Scan for the cell matching the given text and deliver its [X, Y] coordinate at center. 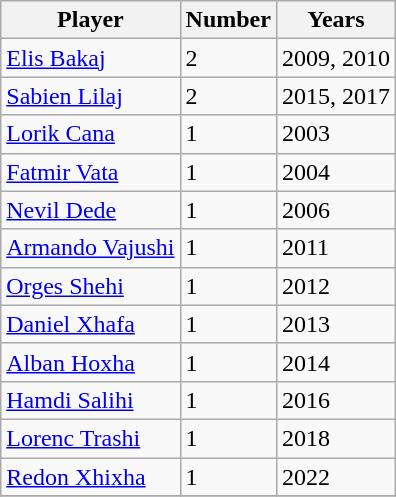
Nevil Dede [90, 210]
Orges Shehi [90, 286]
2006 [336, 210]
2022 [336, 477]
Player [90, 20]
Lorik Cana [90, 134]
2004 [336, 172]
Fatmir Vata [90, 172]
Elis Bakaj [90, 58]
2016 [336, 400]
2014 [336, 362]
Daniel Xhafa [90, 324]
Lorenc Trashi [90, 438]
2015, 2017 [336, 96]
2009, 2010 [336, 58]
Redon Xhixha [90, 477]
Armando Vajushi [90, 248]
2011 [336, 248]
Sabien Lilaj [90, 96]
2018 [336, 438]
2013 [336, 324]
2012 [336, 286]
2003 [336, 134]
Hamdi Salihi [90, 400]
Number [228, 20]
Alban Hoxha [90, 362]
Years [336, 20]
